Return [x, y] of the center of cell containing provided text 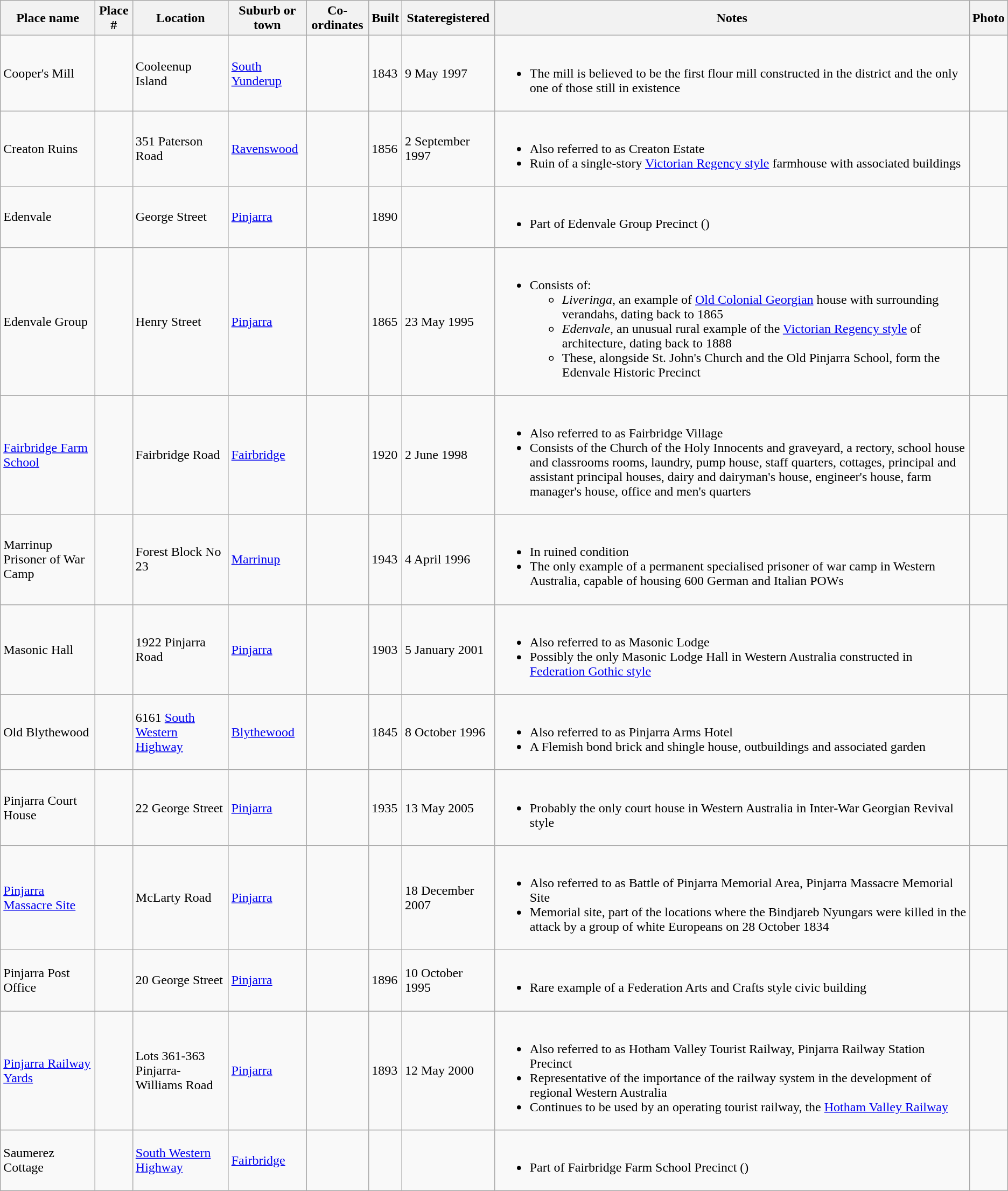
Stateregistered [448, 18]
Pinjarra Massacre Site [47, 897]
2 September 1997 [448, 149]
9 May 1997 [448, 73]
1896 [386, 980]
1943 [386, 559]
1893 [386, 1070]
4 April 1996 [448, 559]
Place # [114, 18]
6161 South Western Highway [180, 732]
Photo [989, 18]
8 October 1996 [448, 732]
Part of Fairbridge Farm School Precinct () [732, 1160]
Masonic Hall [47, 650]
1935 [386, 807]
18 December 2007 [448, 897]
Edenvale [47, 217]
Pinjarra Court House [47, 807]
Edenvale Group [47, 321]
12 May 2000 [448, 1070]
South Yunderup [267, 73]
Built [386, 18]
Henry Street [180, 321]
Forest Block No 23 [180, 559]
Also referred to as Masonic LodgePossibly the only Masonic Lodge Hall in Western Australia constructed in Federation Gothic style [732, 650]
Marrinup [267, 559]
Rare example of a Federation Arts and Crafts style civic building [732, 980]
Also referred to as Creaton EstateRuin of a single-story Victorian Regency style farmhouse with associated buildings [732, 149]
Cooper's Mill [47, 73]
Suburb or town [267, 18]
Cooleenup Island [180, 73]
1845 [386, 732]
10 October 1995 [448, 980]
Pinjarra Post Office [47, 980]
1865 [386, 321]
Location [180, 18]
1843 [386, 73]
1922 Pinjarra Road [180, 650]
Ravenswood [267, 149]
Old Blythewood [47, 732]
22 George Street [180, 807]
23 May 1995 [448, 321]
1920 [386, 455]
1903 [386, 650]
The mill is believed to be the first flour mill constructed in the district and the only one of those still in existence [732, 73]
Probably the only court house in Western Australia in Inter-War Georgian Revival style [732, 807]
Also referred to as Pinjarra Arms HotelA Flemish bond brick and shingle house, outbuildings and associated garden [732, 732]
Fairbridge Road [180, 455]
Notes [732, 18]
Blythewood [267, 732]
Co-ordinates [338, 18]
Saumerez Cottage [47, 1160]
Creaton Ruins [47, 149]
McLarty Road [180, 897]
South Western Highway [180, 1160]
Lots 361-363 Pinjarra-Williams Road [180, 1070]
13 May 2005 [448, 807]
Place name [47, 18]
Pinjarra Railway Yards [47, 1070]
Part of Edenvale Group Precinct () [732, 217]
1856 [386, 149]
5 January 2001 [448, 650]
351 Paterson Road [180, 149]
Fairbridge Farm School [47, 455]
Marrinup Prisoner of War Camp [47, 559]
20 George Street [180, 980]
George Street [180, 217]
2 June 1998 [448, 455]
1890 [386, 217]
